Detect which cell encompasses the target text, then output its [x, y] center coordinate. 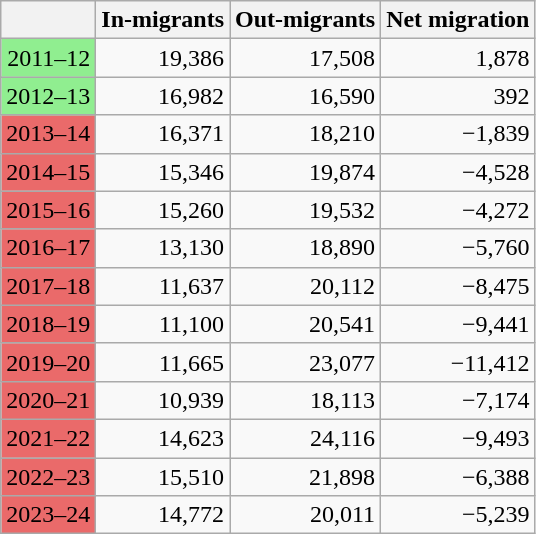
20,011 [306, 515]
−9,493 [458, 438]
−5,760 [458, 248]
2021–22 [48, 438]
11,665 [163, 362]
14,623 [163, 438]
13,130 [163, 248]
−8,475 [458, 286]
15,346 [163, 172]
2014–15 [48, 172]
Net migration [458, 20]
2022–23 [48, 477]
2018–19 [48, 324]
14,772 [163, 515]
2015–16 [48, 210]
16,982 [163, 96]
16,590 [306, 96]
19,386 [163, 58]
24,116 [306, 438]
2023–24 [48, 515]
2016–17 [48, 248]
−4,528 [458, 172]
18,210 [306, 134]
19,874 [306, 172]
Out-migrants [306, 20]
2020–21 [48, 400]
1,878 [458, 58]
−4,272 [458, 210]
In-migrants [163, 20]
10,939 [163, 400]
15,510 [163, 477]
−7,174 [458, 400]
2017–18 [48, 286]
−1,839 [458, 134]
2012–13 [48, 96]
20,112 [306, 286]
18,890 [306, 248]
392 [458, 96]
2013–14 [48, 134]
−6,388 [458, 477]
23,077 [306, 362]
20,541 [306, 324]
16,371 [163, 134]
−5,239 [458, 515]
11,637 [163, 286]
−9,441 [458, 324]
−11,412 [458, 362]
2019–20 [48, 362]
15,260 [163, 210]
11,100 [163, 324]
21,898 [306, 477]
18,113 [306, 400]
2011–12 [48, 58]
17,508 [306, 58]
19,532 [306, 210]
